From the cell containing the given text, extract its center point as [X, Y] coordinate. 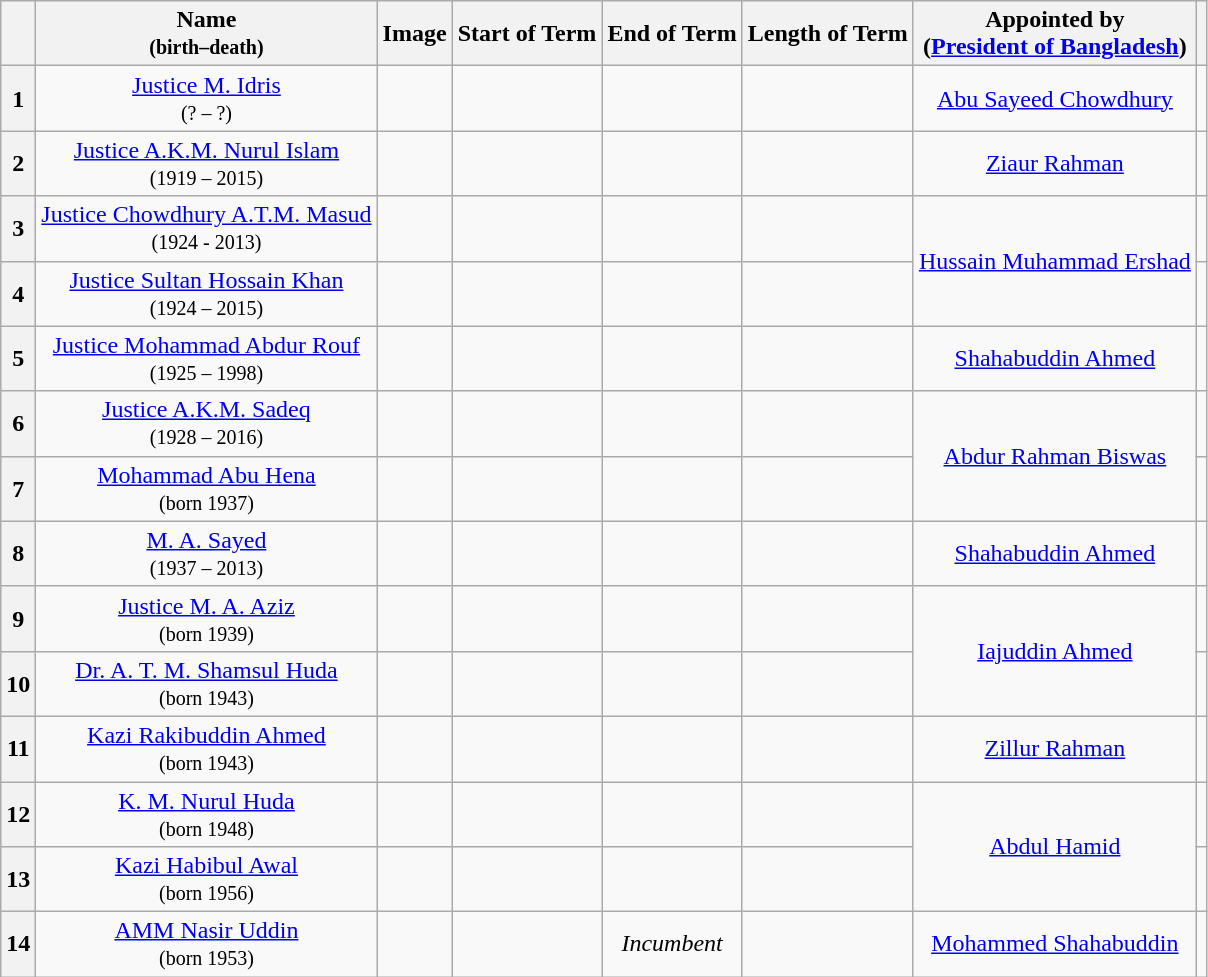
Justice Mohammad Abdur Rouf(1925 – 1998) [206, 358]
Incumbent [672, 944]
Image [414, 34]
Zillur Rahman [1054, 748]
Justice M. Idris(? – ?) [206, 98]
Justice A.K.M. Sadeq(1928 – 2016) [206, 424]
Iajuddin Ahmed [1054, 651]
AMM Nasir Uddin(born 1953) [206, 944]
13 [18, 880]
Justice M. A. Aziz(born 1939) [206, 618]
14 [18, 944]
M. A. Sayed(1937 – 2013) [206, 554]
Appointed by(President of Bangladesh) [1054, 34]
Hussain Muhammad Ershad [1054, 261]
7 [18, 488]
Start of Term [527, 34]
Length of Term [828, 34]
8 [18, 554]
Abdur Rahman Biswas [1054, 456]
10 [18, 684]
End of Term [672, 34]
Abdul Hamid [1054, 847]
4 [18, 294]
Kazi Habibul Awal(born 1956) [206, 880]
Abu Sayeed Chowdhury [1054, 98]
2 [18, 164]
Name(birth–death) [206, 34]
Mohammed Shahabuddin [1054, 944]
Kazi Rakibuddin Ahmed(born 1943) [206, 748]
Justice Chowdhury A.T.M. Masud(1924 - 2013) [206, 228]
5 [18, 358]
11 [18, 748]
Dr. A. T. M. Shamsul Huda(born 1943) [206, 684]
K. M. Nurul Huda(born 1948) [206, 814]
Justice A.K.M. Nurul Islam(1919 – 2015) [206, 164]
Mohammad Abu Hena(born 1937) [206, 488]
Ziaur Rahman [1054, 164]
9 [18, 618]
6 [18, 424]
3 [18, 228]
12 [18, 814]
1 [18, 98]
Justice Sultan Hossain Khan(1924 – 2015) [206, 294]
